From the cell containing the given text, extract its center point as (X, Y) coordinate. 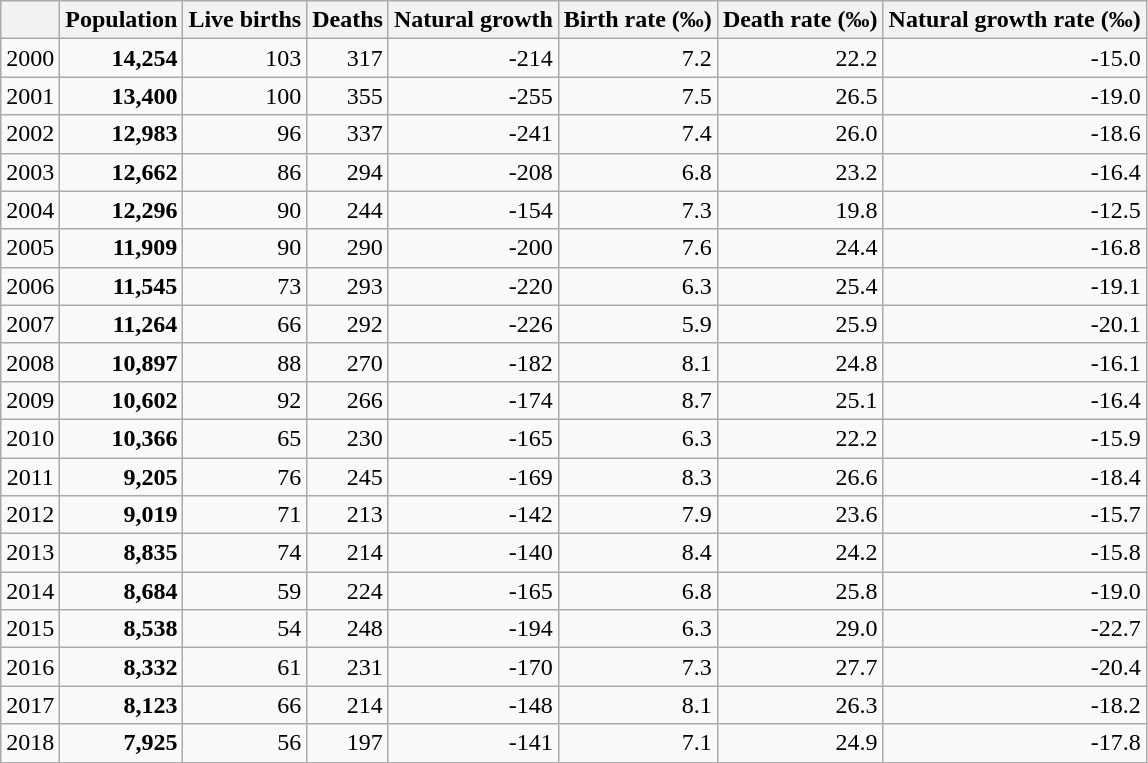
231 (348, 667)
337 (348, 134)
2003 (30, 172)
8.4 (638, 553)
8,684 (122, 591)
2004 (30, 210)
61 (245, 667)
13,400 (122, 96)
2015 (30, 629)
Birth rate (‰) (638, 20)
2013 (30, 553)
245 (348, 477)
-154 (473, 210)
Natural growth rate (‰) (1014, 20)
73 (245, 286)
26.6 (800, 477)
355 (348, 96)
197 (348, 743)
244 (348, 210)
270 (348, 362)
2002 (30, 134)
290 (348, 248)
266 (348, 400)
10,602 (122, 400)
8.3 (638, 477)
5.9 (638, 324)
23.6 (800, 515)
24.4 (800, 248)
26.3 (800, 705)
2001 (30, 96)
2008 (30, 362)
-16.1 (1014, 362)
7.4 (638, 134)
11,545 (122, 286)
Live births (245, 20)
Deaths (348, 20)
317 (348, 58)
-142 (473, 515)
-226 (473, 324)
224 (348, 591)
248 (348, 629)
27.7 (800, 667)
-18.4 (1014, 477)
96 (245, 134)
2006 (30, 286)
2005 (30, 248)
12,983 (122, 134)
-255 (473, 96)
19.8 (800, 210)
292 (348, 324)
59 (245, 591)
-148 (473, 705)
8,835 (122, 553)
-19.1 (1014, 286)
Death rate (‰) (800, 20)
-214 (473, 58)
9,019 (122, 515)
-12.5 (1014, 210)
8,332 (122, 667)
25.9 (800, 324)
8.7 (638, 400)
-15.7 (1014, 515)
7,925 (122, 743)
-194 (473, 629)
7.9 (638, 515)
71 (245, 515)
Population (122, 20)
-141 (473, 743)
-169 (473, 477)
-220 (473, 286)
14,254 (122, 58)
-200 (473, 248)
213 (348, 515)
2007 (30, 324)
2014 (30, 591)
54 (245, 629)
-15.8 (1014, 553)
294 (348, 172)
-18.2 (1014, 705)
2000 (30, 58)
7.5 (638, 96)
12,296 (122, 210)
24.2 (800, 553)
-174 (473, 400)
2011 (30, 477)
100 (245, 96)
7.2 (638, 58)
-18.6 (1014, 134)
26.5 (800, 96)
-20.4 (1014, 667)
92 (245, 400)
10,897 (122, 362)
103 (245, 58)
-170 (473, 667)
10,366 (122, 438)
7.6 (638, 248)
-17.8 (1014, 743)
29.0 (800, 629)
7.1 (638, 743)
2009 (30, 400)
-140 (473, 553)
8,538 (122, 629)
-16.8 (1014, 248)
2017 (30, 705)
-15.9 (1014, 438)
12,662 (122, 172)
2016 (30, 667)
23.2 (800, 172)
-182 (473, 362)
2010 (30, 438)
-241 (473, 134)
230 (348, 438)
11,909 (122, 248)
-22.7 (1014, 629)
2018 (30, 743)
26.0 (800, 134)
Natural growth (473, 20)
25.4 (800, 286)
8,123 (122, 705)
11,264 (122, 324)
88 (245, 362)
293 (348, 286)
25.8 (800, 591)
24.8 (800, 362)
-15.0 (1014, 58)
86 (245, 172)
9,205 (122, 477)
25.1 (800, 400)
65 (245, 438)
-20.1 (1014, 324)
24.9 (800, 743)
2012 (30, 515)
56 (245, 743)
74 (245, 553)
76 (245, 477)
-208 (473, 172)
